Provide the [X, Y] coordinate of the cell's center where the given text is located.  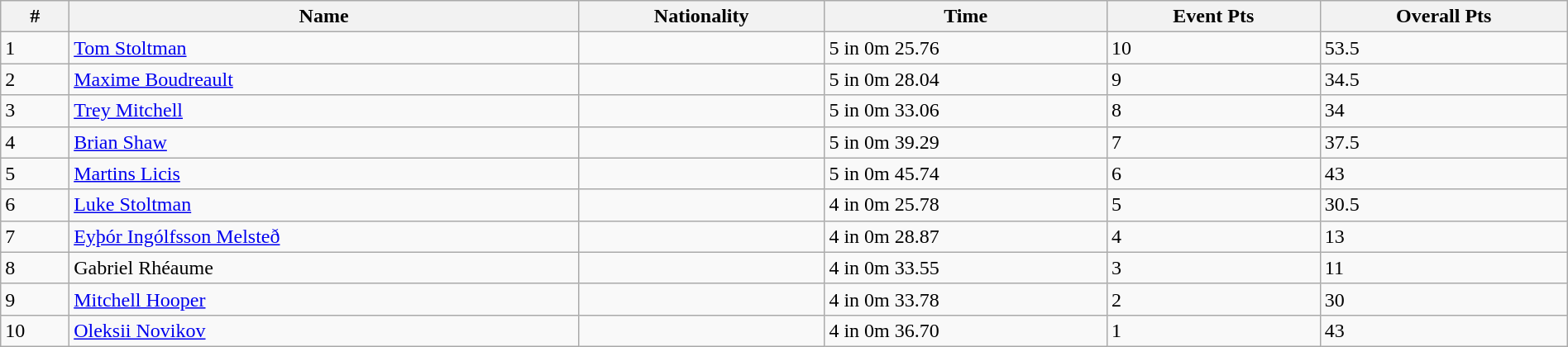
37.5 [1444, 142]
5 in 0m 39.29 [966, 142]
Overall Pts [1444, 17]
34 [1444, 111]
Gabriel Rhéaume [324, 268]
Eyþór Ingólfsson Melsteð [324, 236]
5 in 0m 25.76 [966, 48]
Name [324, 17]
11 [1444, 268]
Nationality [701, 17]
13 [1444, 236]
4 in 0m 36.70 [966, 330]
Time [966, 17]
Maxime Boudreault [324, 79]
5 in 0m 33.06 [966, 111]
30 [1444, 299]
Oleksii Novikov [324, 330]
53.5 [1444, 48]
30.5 [1444, 205]
4 in 0m 28.87 [966, 236]
Martins Licis [324, 173]
Luke Stoltman [324, 205]
# [35, 17]
Tom Stoltman [324, 48]
5 in 0m 28.04 [966, 79]
4 in 0m 25.78 [966, 205]
Event Pts [1213, 17]
4 in 0m 33.55 [966, 268]
Trey Mitchell [324, 111]
4 in 0m 33.78 [966, 299]
5 in 0m 45.74 [966, 173]
Brian Shaw [324, 142]
Mitchell Hooper [324, 299]
34.5 [1444, 79]
